Determine the [X, Y] coordinate at the center of the cell enclosing the given text.  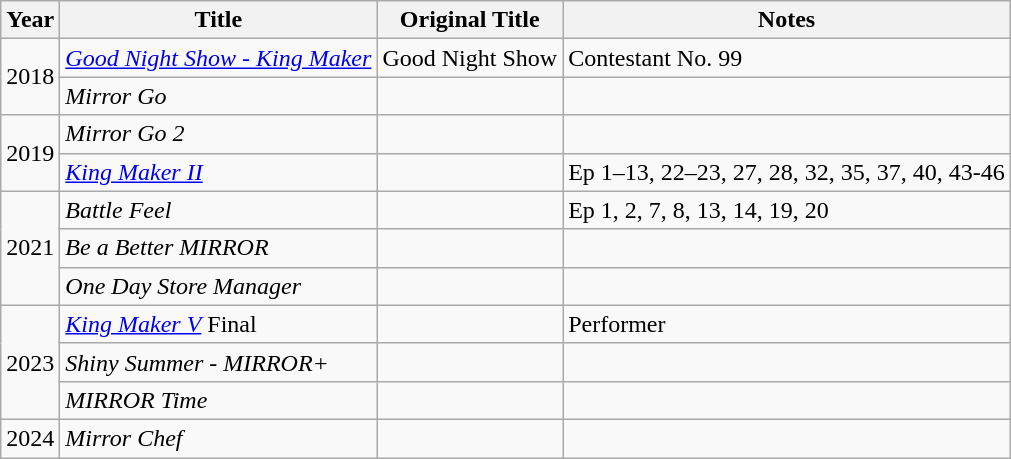
Notes [787, 20]
Mirror Chef [218, 438]
MIRROR Time [218, 400]
King Maker V Final [218, 324]
Battle Feel [218, 210]
Year [30, 20]
2023 [30, 362]
Title [218, 20]
Ep 1–13, 22–23, 27, 28, 32, 35, 37, 40, 43-46 [787, 172]
Contestant No. 99 [787, 58]
Ep 1, 2, 7, 8, 13, 14, 19, 20 [787, 210]
One Day Store Manager [218, 286]
Shiny Summer - MIRROR+ [218, 362]
Original Title [470, 20]
Be a Better MIRROR [218, 248]
Mirror Go 2 [218, 134]
King Maker II [218, 172]
2019 [30, 153]
2018 [30, 77]
Good Night Show [470, 58]
Performer [787, 324]
Mirror Go [218, 96]
2021 [30, 248]
2024 [30, 438]
Good Night Show - King Maker [218, 58]
